Return the (X, Y) coordinate for the center point of the cell that contains the specified text.  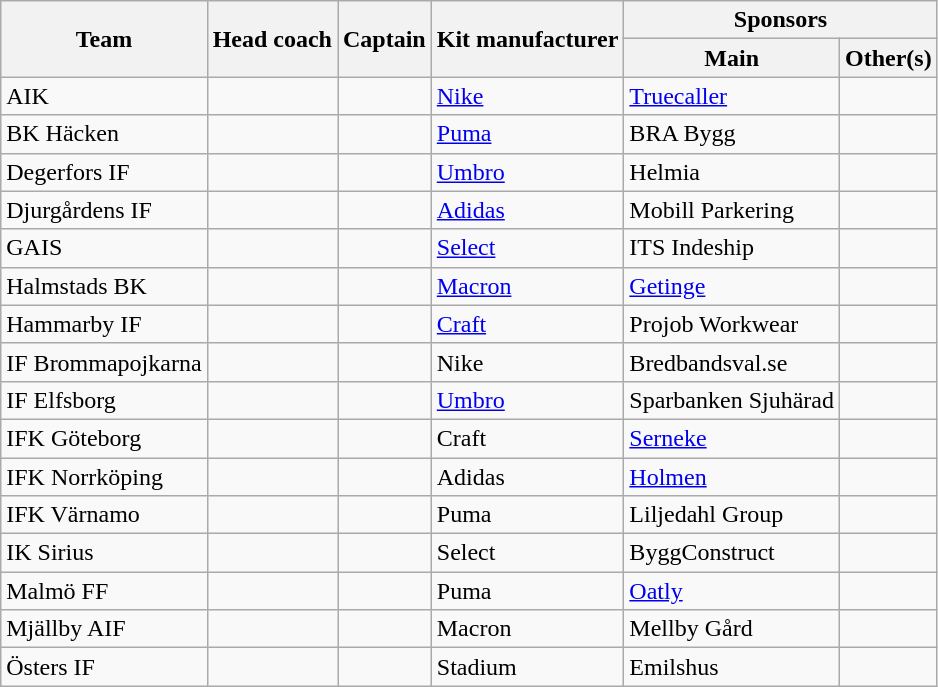
Holmen (732, 477)
Emilshus (732, 667)
Djurgårdens IF (104, 210)
Other(s) (889, 58)
Kit manufacturer (528, 39)
Hammarby IF (104, 324)
Oatly (732, 591)
IF Elfsborg (104, 400)
Degerfors IF (104, 172)
BRA Bygg (732, 134)
Östers IF (104, 667)
Projob Workwear (732, 324)
Helmia (732, 172)
Mjällby AIF (104, 629)
Halmstads BK (104, 286)
Malmö FF (104, 591)
Serneke (732, 438)
Captain (385, 39)
Main (732, 58)
Stadium (528, 667)
Bredbandsval.se (732, 362)
ByggConstruct (732, 553)
IF Brommapojkarna (104, 362)
Getinge (732, 286)
Mellby Gård (732, 629)
Head coach (272, 39)
Sparbanken Sjuhärad (732, 400)
Truecaller (732, 96)
IFK Värnamo (104, 515)
BK Häcken (104, 134)
AIK (104, 96)
ITS Indeship (732, 248)
IK Sirius (104, 553)
Mobill Parkering (732, 210)
GAIS (104, 248)
Liljedahl Group (732, 515)
Sponsors (780, 20)
IFK Norrköping (104, 477)
Team (104, 39)
IFK Göteborg (104, 438)
